Search for the cell housing the specified text and yield its [X, Y] center coordinate. 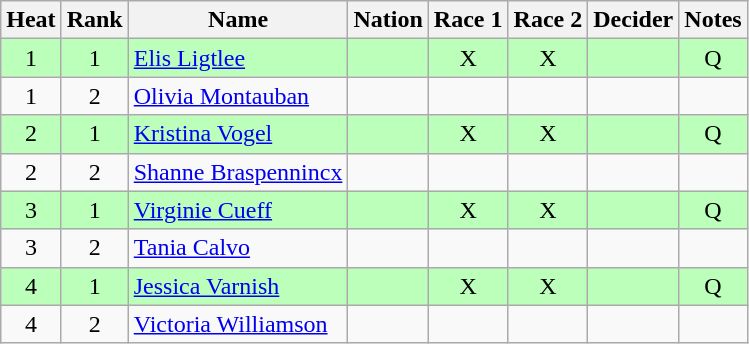
Notes [713, 20]
Race 2 [548, 20]
Rank [94, 20]
Tania Calvo [238, 248]
Name [238, 20]
Kristina Vogel [238, 134]
Heat [31, 20]
Jessica Varnish [238, 286]
Elis Ligtlee [238, 58]
Decider [634, 20]
Virginie Cueff [238, 210]
Race 1 [468, 20]
Shanne Braspennincx [238, 172]
Nation [388, 20]
Victoria Williamson [238, 324]
Olivia Montauban [238, 96]
